Identify which cell holds the provided text, then report its [x, y] central coordinate. 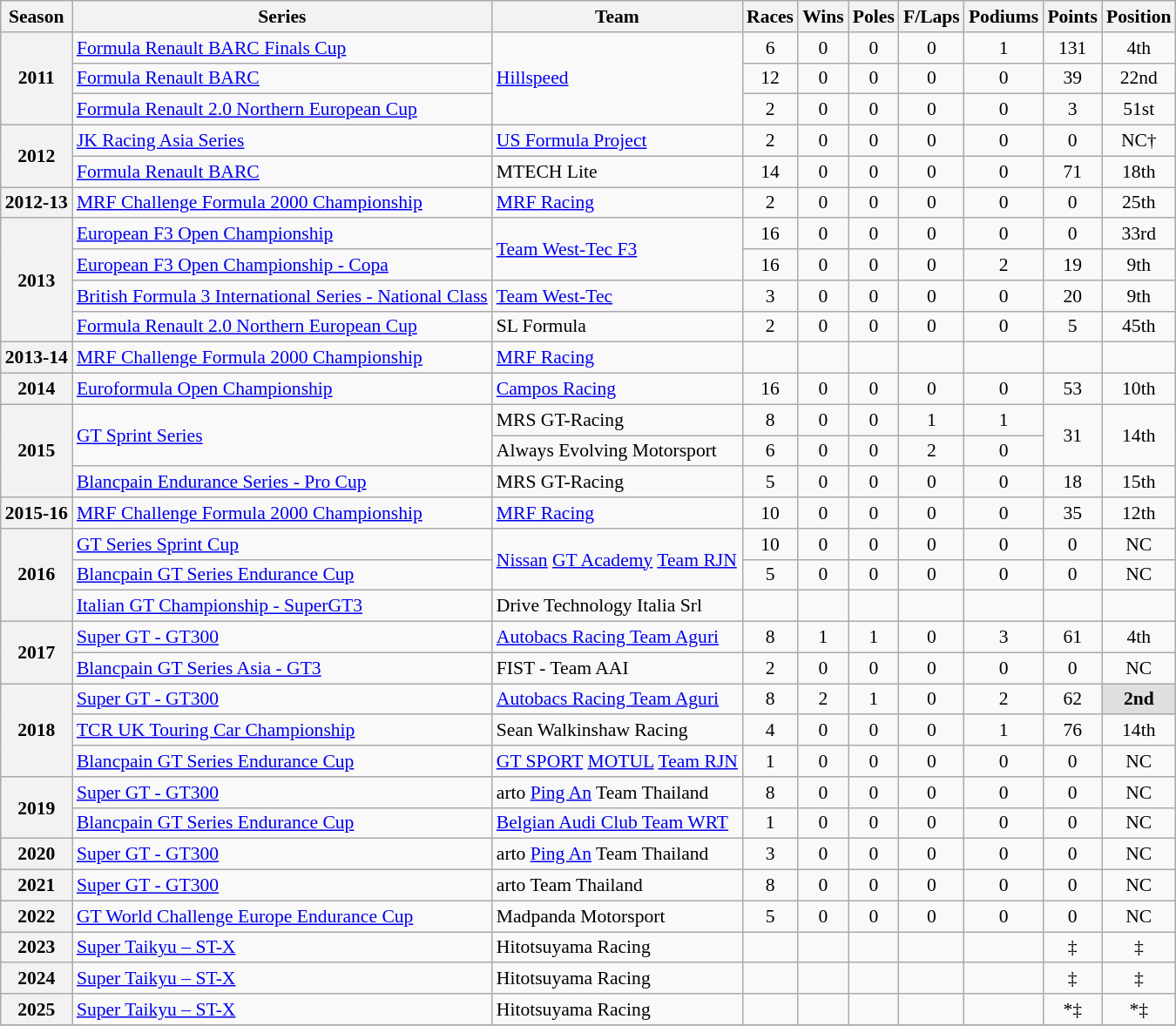
arto Team Thailand [617, 886]
Madpanda Motorsport [617, 916]
European F3 Open Championship - Copa [282, 265]
Team West-Tec [617, 296]
F/Laps [932, 17]
GT Sprint Series [282, 435]
Euroformula Open Championship [282, 389]
Wins [823, 17]
Blancpain Endurance Series - Pro Cup [282, 483]
US Formula Project [617, 141]
Races [770, 17]
Campos Racing [617, 389]
2023 [37, 948]
Series [282, 17]
53 [1072, 389]
2021 [37, 886]
19 [1072, 265]
JK Racing Asia Series [282, 141]
18 [1072, 483]
GT Series Sprint Cup [282, 544]
18th [1139, 172]
Blancpain GT Series Asia - GT3 [282, 668]
Formula Renault BARC Finals Cup [282, 48]
39 [1072, 78]
GT World Challenge Europe Endurance Cup [282, 916]
Poles [874, 17]
45th [1139, 327]
2014 [37, 389]
2015-16 [37, 513]
71 [1072, 172]
Sean Walkinshaw Racing [617, 731]
61 [1072, 638]
Season [37, 17]
131 [1072, 48]
British Formula 3 International Series - National Class [282, 296]
TCR UK Touring Car Championship [282, 731]
25th [1139, 203]
Team [617, 17]
12 [770, 78]
62 [1072, 699]
Nissan GT Academy Team RJN [617, 559]
20 [1072, 296]
NC† [1139, 141]
2020 [37, 854]
51st [1139, 110]
22nd [1139, 78]
4 [770, 731]
2022 [37, 916]
Podiums [1004, 17]
2018 [37, 730]
15th [1139, 483]
31 [1072, 435]
SL Formula [617, 327]
2013-14 [37, 358]
33rd [1139, 234]
MTECH Lite [617, 172]
2011 [37, 78]
GT SPORT MOTUL Team RJN [617, 761]
2017 [37, 653]
2012-13 [37, 203]
2019 [37, 808]
Italian GT Championship - SuperGT3 [282, 606]
Drive Technology Italia Srl [617, 606]
2016 [37, 575]
FIST - Team AAI [617, 668]
European F3 Open Championship [282, 234]
Position [1139, 17]
14 [770, 172]
Points [1072, 17]
10th [1139, 389]
2013 [37, 280]
2025 [37, 1009]
2nd [1139, 699]
2024 [37, 979]
Hillspeed [617, 78]
12th [1139, 513]
76 [1072, 731]
2012 [37, 157]
Team West-Tec F3 [617, 249]
Belgian Audi Club Team WRT [617, 823]
35 [1072, 513]
Always Evolving Motorsport [617, 451]
2015 [37, 451]
